Pinpoint the cell where the given text exists, returning its (x, y) midpoint coordinate. 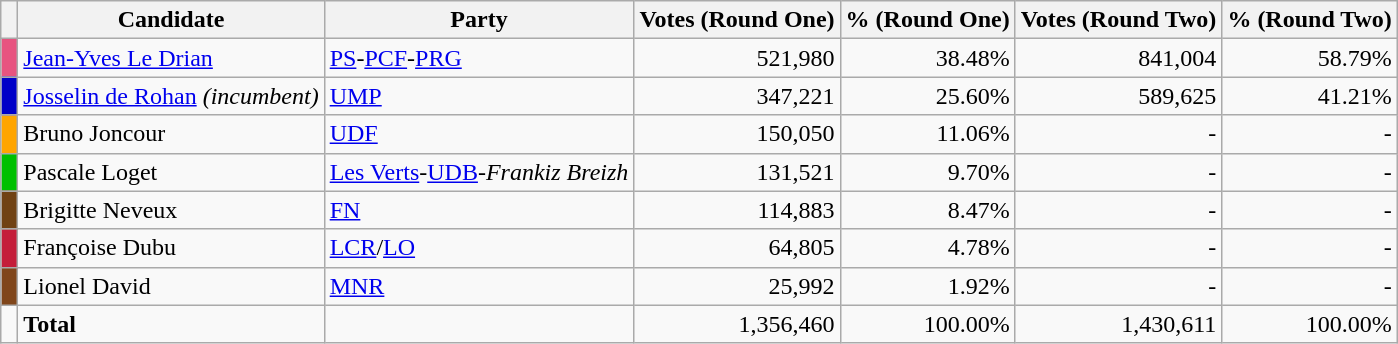
Lionel David (171, 286)
25.60% (928, 96)
8.47% (928, 210)
1.92% (928, 286)
347,221 (737, 96)
521,980 (737, 58)
38.48% (928, 58)
Les Verts-UDB-Frankiz Breizh (479, 172)
Françoise Dubu (171, 248)
Votes (Round Two) (1118, 20)
64,805 (737, 248)
Brigitte Neveux (171, 210)
114,883 (737, 210)
% (Round Two) (1310, 20)
Pascale Loget (171, 172)
FN (479, 210)
UDF (479, 134)
Jean-Yves Le Drian (171, 58)
Party (479, 20)
841,004 (1118, 58)
UMP (479, 96)
131,521 (737, 172)
Votes (Round One) (737, 20)
1,356,460 (737, 324)
Josselin de Rohan (incumbent) (171, 96)
58.79% (1310, 58)
4.78% (928, 248)
25,992 (737, 286)
41.21% (1310, 96)
1,430,611 (1118, 324)
589,625 (1118, 96)
PS-PCF-PRG (479, 58)
LCR/LO (479, 248)
% (Round One) (928, 20)
MNR (479, 286)
Bruno Joncour (171, 134)
Candidate (171, 20)
Total (171, 324)
150,050 (737, 134)
11.06% (928, 134)
9.70% (928, 172)
